Scan for the cell matching the given text and deliver its (X, Y) coordinate at center. 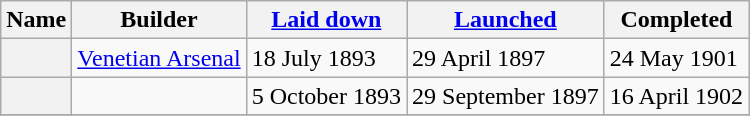
29 September 1897 (505, 96)
24 May 1901 (676, 58)
Name (36, 20)
29 April 1897 (505, 58)
5 October 1893 (326, 96)
Venetian Arsenal (159, 58)
Completed (676, 20)
Laid down (326, 20)
Launched (505, 20)
Builder (159, 20)
18 July 1893 (326, 58)
16 April 1902 (676, 96)
